Capture the cell that displays the provided text and extract its [X, Y] central coordinate. 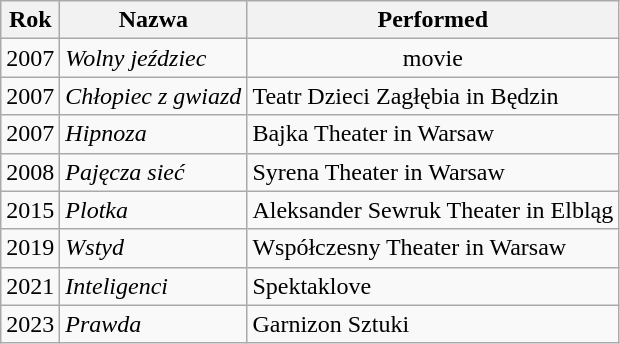
Performed [433, 20]
Wstyd [154, 248]
Spektaklove [433, 286]
Rok [30, 20]
Pajęcza sieć [154, 172]
Wolny jeździec [154, 58]
Inteligenci [154, 286]
Syrena Theater in Warsaw [433, 172]
Garnizon Sztuki [433, 324]
2023 [30, 324]
Bajka Theater in Warsaw [433, 134]
Plotka [154, 210]
Aleksander Sewruk Theater in Elbląg [433, 210]
2008 [30, 172]
Prawda [154, 324]
Współczesny Theater in Warsaw [433, 248]
Chłopiec z gwiazd [154, 96]
Hipnoza [154, 134]
2021 [30, 286]
Nazwa [154, 20]
2015 [30, 210]
movie [433, 58]
2019 [30, 248]
Teatr Dzieci Zagłębia in Będzin [433, 96]
